Extract the [x, y] coordinate from the center of the cell holding the provided text.  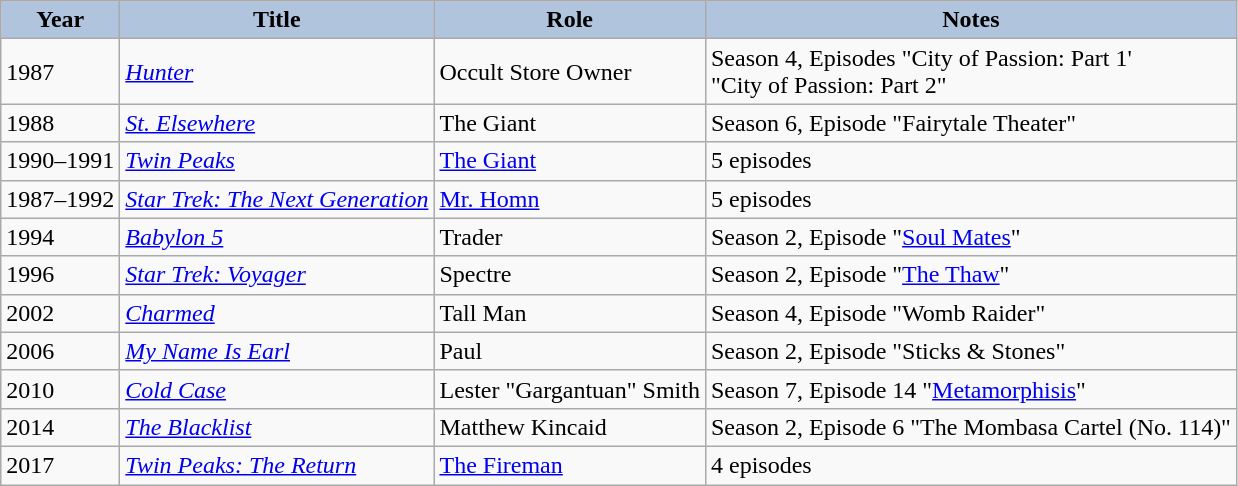
Hunter [277, 72]
The Fireman [570, 465]
Twin Peaks [277, 161]
1987 [60, 72]
Mr. Homn [570, 199]
Tall Man [570, 313]
1996 [60, 275]
Season 2, Episode "Soul Mates" [970, 237]
Season 2, Episode "Sticks & Stones" [970, 351]
The Blacklist [277, 427]
2014 [60, 427]
Title [277, 20]
Occult Store Owner [570, 72]
1990–1991 [60, 161]
1988 [60, 123]
My Name Is Earl [277, 351]
2010 [60, 389]
Lester "Gargantuan" Smith [570, 389]
Spectre [570, 275]
Paul [570, 351]
Trader [570, 237]
Notes [970, 20]
2006 [60, 351]
Season 7, Episode 14 "Metamorphisis" [970, 389]
1987–1992 [60, 199]
Matthew Kincaid [570, 427]
Season 6, Episode "Fairytale Theater" [970, 123]
Year [60, 20]
Cold Case [277, 389]
Season 2, Episode "The Thaw" [970, 275]
Role [570, 20]
Season 2, Episode 6 "The Mombasa Cartel (No. 114)" [970, 427]
Twin Peaks: The Return [277, 465]
Season 4, Episodes "City of Passion: Part 1'"City of Passion: Part 2" [970, 72]
Babylon 5 [277, 237]
Star Trek: The Next Generation [277, 199]
Star Trek: Voyager [277, 275]
Charmed [277, 313]
2017 [60, 465]
2002 [60, 313]
4 episodes [970, 465]
St. Elsewhere [277, 123]
Season 4, Episode "Womb Raider" [970, 313]
1994 [60, 237]
